Detect which cell encompasses the target text, then output its (X, Y) center coordinate. 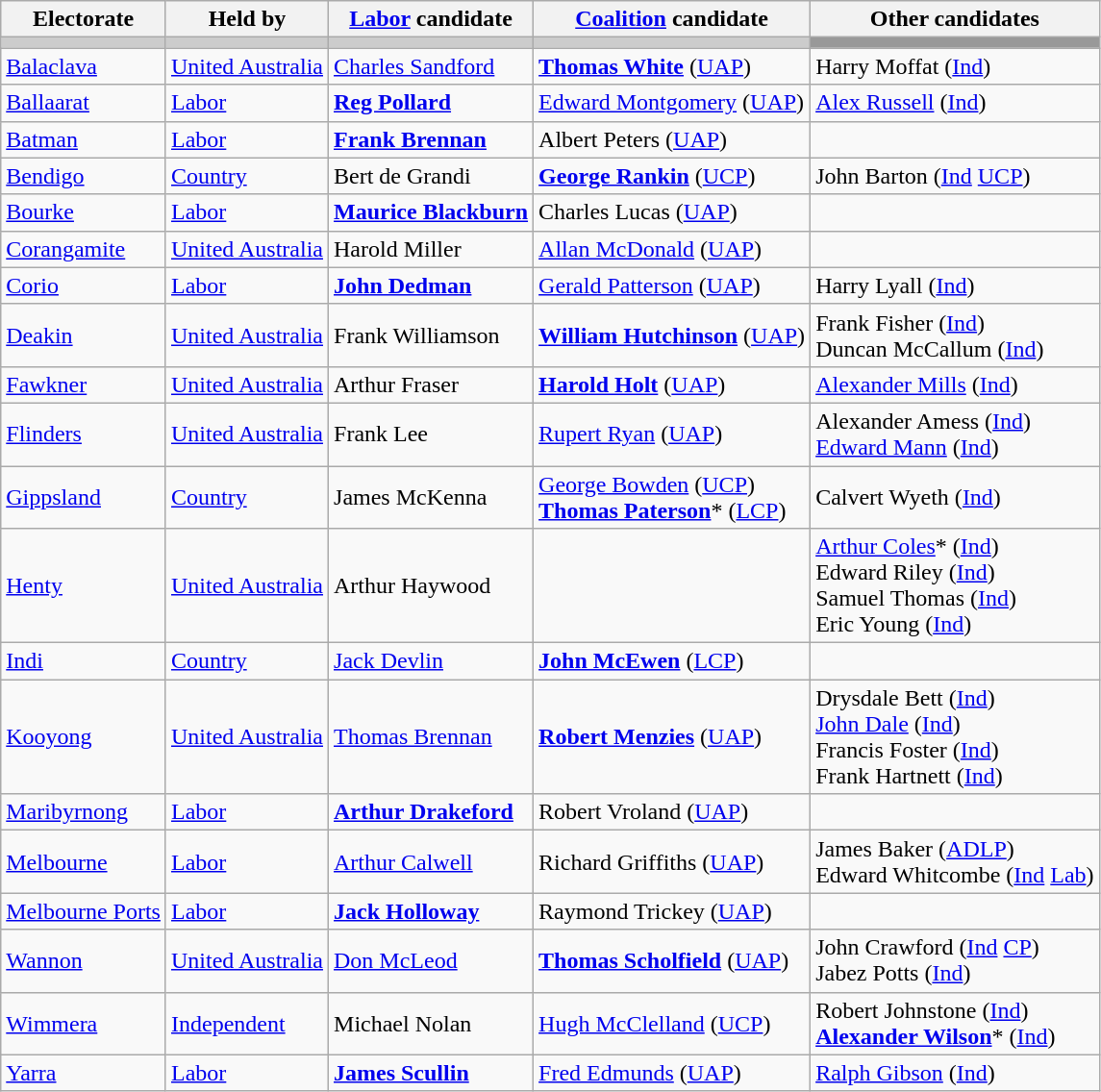
Ralph Gibson (Ind) (956, 1073)
Deakin (84, 335)
William Hutchinson (UAP) (672, 335)
Corio (84, 285)
Arthur Calwell (431, 861)
Raymond Trickey (UAP) (672, 911)
Gerald Patterson (UAP) (672, 285)
Labor candidate (431, 19)
Rupert Ryan (UAP) (672, 434)
Drysdale Bett (Ind)John Dale (Ind)Francis Foster (Ind)Frank Hartnett (Ind) (956, 736)
Robert Vroland (UAP) (672, 812)
Bourke (84, 212)
Frank Fisher (Ind)Duncan McCallum (Ind) (956, 335)
James Scullin (431, 1073)
George Bowden (UCP)Thomas Paterson* (LCP) (672, 496)
Thomas Scholfield (UAP) (672, 961)
Maribyrnong (84, 812)
Arthur Fraser (431, 385)
Frank Williamson (431, 335)
Frank Lee (431, 434)
Batman (84, 139)
Robert Menzies (UAP) (672, 736)
Alexander Amess (Ind)Edward Mann (Ind) (956, 434)
Arthur Coles* (Ind)Edward Riley (Ind)Samuel Thomas (Ind)Eric Young (Ind) (956, 586)
Charles Sandford (431, 66)
Kooyong (84, 736)
Harold Holt (UAP) (672, 385)
John Crawford (Ind CP)Jabez Potts (Ind) (956, 961)
Don McLeod (431, 961)
Jack Holloway (431, 911)
Robert Johnstone (Ind)Alexander Wilson* (Ind) (956, 1023)
Balaclava (84, 66)
Wannon (84, 961)
Arthur Haywood (431, 586)
Harry Moffat (Ind) (956, 66)
Flinders (84, 434)
Thomas Brennan (431, 736)
Ballaarat (84, 103)
Fred Edmunds (UAP) (672, 1073)
James McKenna (431, 496)
Independent (246, 1023)
Bendigo (84, 176)
Electorate (84, 19)
John McEwen (LCP) (672, 661)
Melbourne (84, 861)
Edward Montgomery (UAP) (672, 103)
Arthur Drakeford (431, 812)
Alex Russell (Ind) (956, 103)
Hugh McClelland (UCP) (672, 1023)
Reg Pollard (431, 103)
Coalition candidate (672, 19)
James Baker (ADLP)Edward Whitcombe (Ind Lab) (956, 861)
Bert de Grandi (431, 176)
Yarra (84, 1073)
Harold Miller (431, 249)
Corangamite (84, 249)
Calvert Wyeth (Ind) (956, 496)
Wimmera (84, 1023)
Maurice Blackburn (431, 212)
Harry Lyall (Ind) (956, 285)
Albert Peters (UAP) (672, 139)
Frank Brennan (431, 139)
Henty (84, 586)
Melbourne Ports (84, 911)
Indi (84, 661)
Gippsland (84, 496)
Richard Griffiths (UAP) (672, 861)
Allan McDonald (UAP) (672, 249)
Thomas White (UAP) (672, 66)
Fawkner (84, 385)
Michael Nolan (431, 1023)
John Dedman (431, 285)
Charles Lucas (UAP) (672, 212)
Held by (246, 19)
Jack Devlin (431, 661)
John Barton (Ind UCP) (956, 176)
George Rankin (UCP) (672, 176)
Alexander Mills (Ind) (956, 385)
Other candidates (956, 19)
